From the cell containing the given text, extract its center point as [X, Y] coordinate. 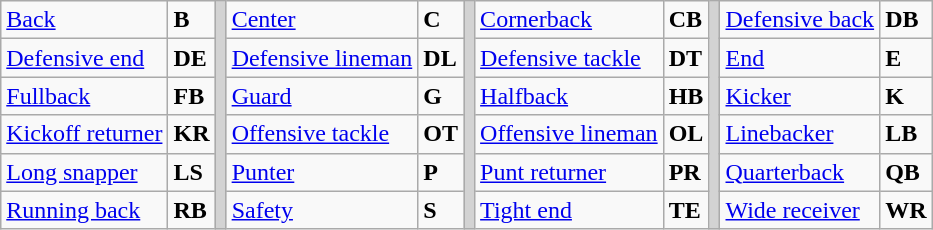
OT [441, 134]
C [441, 20]
HB [686, 96]
E [906, 58]
DT [686, 58]
Punt returner [570, 172]
TE [686, 210]
Punter [322, 172]
Long snapper [84, 172]
LB [906, 134]
RB [192, 210]
End [800, 58]
Tight end [570, 210]
QB [906, 172]
PR [686, 172]
Defensive lineman [322, 58]
LS [192, 172]
G [441, 96]
Running back [84, 210]
Fullback [84, 96]
Halfback [570, 96]
Kickoff returner [84, 134]
Defensive end [84, 58]
Defensive back [800, 20]
Cornerback [570, 20]
DB [906, 20]
B [192, 20]
OL [686, 134]
CB [686, 20]
KR [192, 134]
Kicker [800, 96]
Offensive lineman [570, 134]
Offensive tackle [322, 134]
Safety [322, 210]
Back [84, 20]
Quarterback [800, 172]
DE [192, 58]
FB [192, 96]
S [441, 210]
Defensive tackle [570, 58]
Center [322, 20]
WR [906, 210]
P [441, 172]
K [906, 96]
Linebacker [800, 134]
Wide receiver [800, 210]
DL [441, 58]
Guard [322, 96]
